Find where the given text appears and provide that cell's center as [x, y] coordinate. 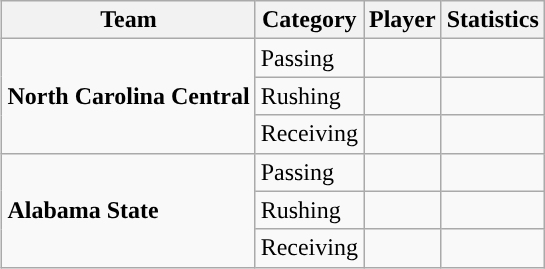
North Carolina Central [128, 96]
Alabama State [128, 210]
Category [309, 20]
Team [128, 20]
Statistics [492, 20]
Player [403, 20]
